Provide the (x, y) coordinate of the cell's center where the given text is located.  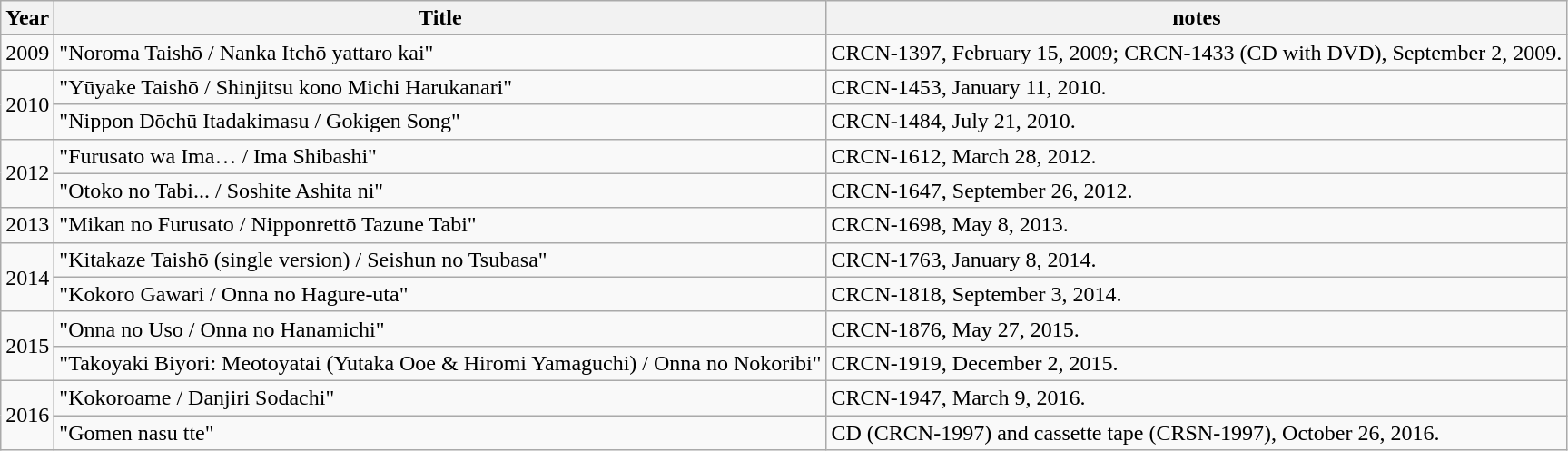
CRCN-1947, March 9, 2016. (1197, 397)
"Mikan no Furusato / Nipponrettō Tazune Tabi" (440, 225)
2013 (27, 225)
"Kokoro Gawari / Onna no Hagure-uta" (440, 294)
CRCN-1876, May 27, 2015. (1197, 328)
CRCN-1919, December 2, 2015. (1197, 363)
Year (27, 18)
"Onna no Uso / Onna no Hanamichi" (440, 328)
CRCN-1647, September 26, 2012. (1197, 191)
"Noroma Taishō / Nanka Itchō yattaro kai" (440, 53)
"Otoko no Tabi... / Soshite Ashita ni" (440, 191)
2010 (27, 104)
CD (CRCN-1997) and cassette tape (CRSN-1997), October 26, 2016. (1197, 433)
2012 (27, 173)
CRCN-1484, July 21, 2010. (1197, 122)
Title (440, 18)
2015 (27, 346)
2014 (27, 277)
2009 (27, 53)
"Yūyake Taishō / Shinjitsu kono Michi Harukanari" (440, 87)
CRCN-1698, May 8, 2013. (1197, 225)
"Furusato wa Ima… / Ima Shibashi" (440, 156)
"Nippon Dōchū Itadakimasu / Gokigen Song" (440, 122)
CRCN-1397, February 15, 2009; CRCN-1433 (CD with DVD), September 2, 2009. (1197, 53)
notes (1197, 18)
2016 (27, 415)
"Kitakaze Taishō (single version) / Seishun no Tsubasa" (440, 260)
"Gomen nasu tte" (440, 433)
CRCN-1453, January 11, 2010. (1197, 87)
CRCN-1763, January 8, 2014. (1197, 260)
CRCN-1612, March 28, 2012. (1197, 156)
"Kokoroame / Danjiri Sodachi" (440, 397)
"Takoyaki Biyori: Meotoyatai (Yutaka Ooe & Hiromi Yamaguchi) / Onna no Nokoribi" (440, 363)
CRCN-1818, September 3, 2014. (1197, 294)
